Search for the cell housing the specified text and yield its [x, y] center coordinate. 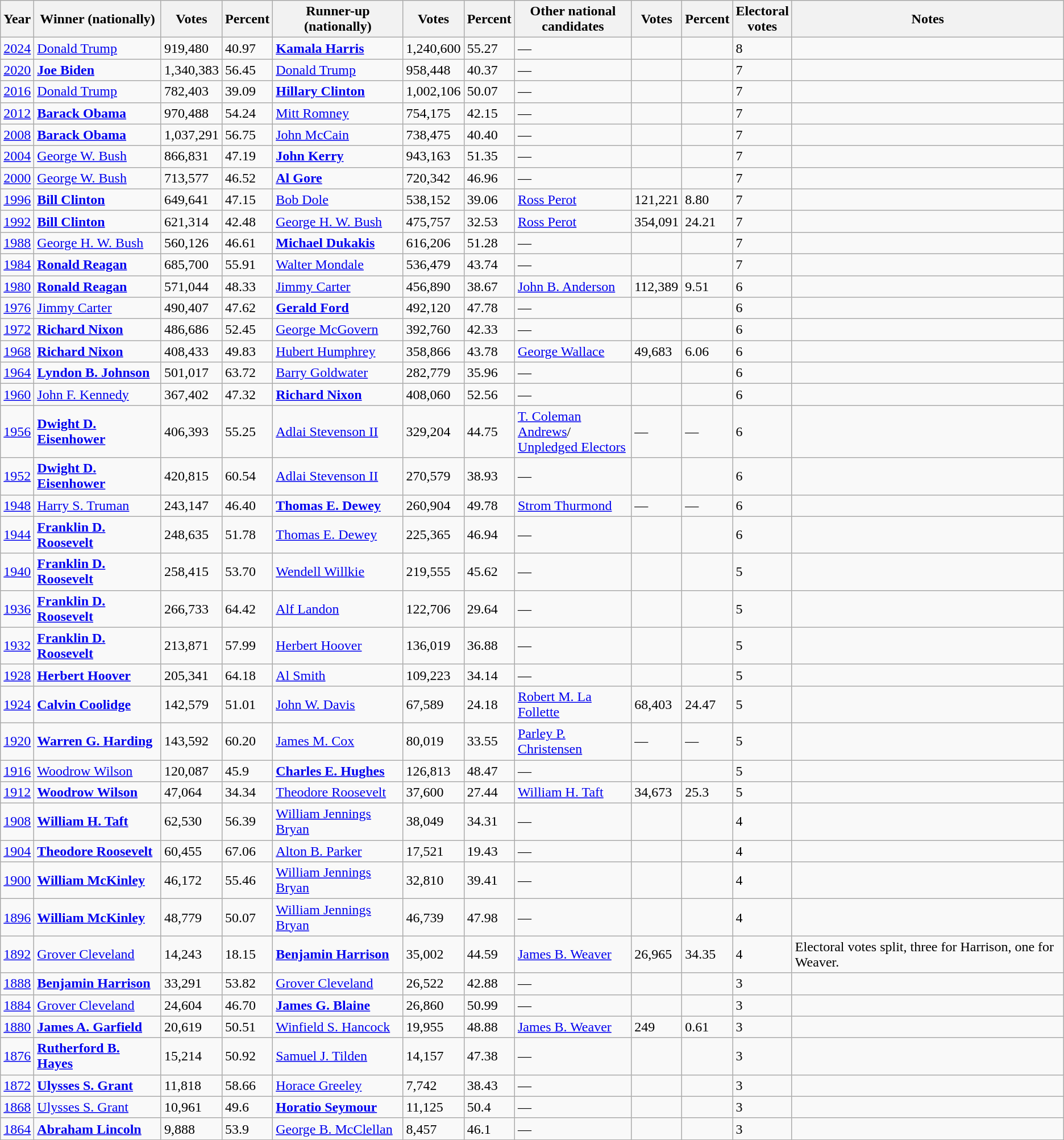
621,314 [191, 221]
38.67 [489, 286]
20,619 [191, 1027]
2008 [17, 135]
46,739 [433, 918]
39.06 [489, 200]
Walter Mondale [338, 264]
1964 [17, 373]
38.43 [489, 1085]
67.06 [247, 851]
1960 [17, 395]
Hubert Humphrey [338, 351]
24,604 [191, 1005]
47.78 [489, 308]
26,860 [433, 1005]
571,044 [191, 286]
6.06 [707, 351]
25.3 [707, 793]
26,522 [433, 984]
Alf Landon [338, 608]
1,037,291 [191, 135]
Abraham Lincoln [98, 1129]
456,890 [433, 286]
205,341 [191, 675]
John Kerry [338, 156]
754,175 [433, 113]
Michael Dukakis [338, 243]
1956 [17, 432]
43.74 [489, 264]
358,866 [433, 351]
38.93 [489, 476]
60.54 [247, 476]
866,831 [191, 156]
Calvin Coolidge [98, 704]
1916 [17, 770]
Electoral votes split, three for Harrison, one for Weaver. [928, 954]
1992 [17, 221]
1980 [17, 286]
10,961 [191, 1107]
42.88 [489, 984]
9.51 [707, 286]
24.47 [707, 704]
1944 [17, 534]
536,479 [433, 264]
475,757 [433, 221]
109,223 [433, 675]
47.98 [489, 918]
George McGovern [338, 330]
1892 [17, 954]
1872 [17, 1085]
47.15 [247, 200]
738,475 [433, 135]
1864 [17, 1129]
Electoralvotes [762, 19]
408,060 [433, 395]
39.41 [489, 880]
George Wallace [573, 351]
Al Gore [338, 178]
1876 [17, 1056]
1928 [17, 675]
248,635 [191, 534]
56.45 [247, 70]
42.33 [489, 330]
34.34 [247, 793]
1948 [17, 505]
408,433 [191, 351]
45.62 [489, 572]
60,455 [191, 851]
49.78 [489, 505]
53.9 [247, 1129]
50.99 [489, 1005]
Winfield S. Hancock [338, 1027]
55.91 [247, 264]
Barry Goldwater [338, 373]
112,389 [657, 286]
120,087 [191, 770]
Other nationalcandidates [573, 19]
47.38 [489, 1056]
33.55 [489, 741]
29.64 [489, 608]
8 [762, 48]
970,488 [191, 113]
126,813 [433, 770]
43.78 [489, 351]
Notes [928, 19]
1988 [17, 243]
392,760 [433, 330]
James A. Garfield [98, 1027]
John F. Kennedy [98, 395]
39.09 [247, 92]
40.37 [489, 70]
142,579 [191, 704]
Mitt Romney [338, 113]
1904 [17, 851]
9,888 [191, 1129]
40.97 [247, 48]
Wendell Willkie [338, 572]
51.28 [489, 243]
50.4 [489, 1107]
51.35 [489, 156]
Kamala Harris [338, 48]
143,592 [191, 741]
2024 [17, 48]
53.82 [247, 984]
1936 [17, 608]
49.83 [247, 351]
64.42 [247, 608]
63.72 [247, 373]
68,403 [657, 704]
47.32 [247, 395]
42.48 [247, 221]
52.56 [489, 395]
8.80 [707, 200]
Runner-up (nationally) [338, 19]
51.01 [247, 704]
35.96 [489, 373]
Al Smith [338, 675]
Harry S. Truman [98, 505]
46.52 [247, 178]
55.27 [489, 48]
John B. Anderson [573, 286]
367,402 [191, 395]
1920 [17, 741]
55.25 [247, 432]
58.66 [247, 1085]
46.1 [489, 1129]
136,019 [433, 646]
44.59 [489, 954]
0.61 [707, 1027]
56.75 [247, 135]
T. Coleman Andrews/Unpledged Electors [573, 432]
36.88 [489, 646]
1924 [17, 704]
34.31 [489, 822]
1900 [17, 880]
2004 [17, 156]
1896 [17, 918]
18.15 [247, 954]
John McCain [338, 135]
685,700 [191, 264]
420,815 [191, 476]
329,204 [433, 432]
38,049 [433, 822]
19.43 [489, 851]
James G. Blaine [338, 1005]
60.20 [247, 741]
48.88 [489, 1027]
258,415 [191, 572]
51.78 [247, 534]
260,904 [433, 505]
47.19 [247, 156]
943,163 [433, 156]
47.62 [247, 308]
1868 [17, 1107]
219,555 [433, 572]
47,064 [191, 793]
53.70 [247, 572]
56.39 [247, 822]
1880 [17, 1027]
14,157 [433, 1056]
32,810 [433, 880]
560,126 [191, 243]
2020 [17, 70]
John W. Davis [338, 704]
282,779 [433, 373]
Bob Dole [338, 200]
1,002,106 [433, 92]
57.99 [247, 646]
2016 [17, 92]
40.40 [489, 135]
33,291 [191, 984]
1884 [17, 1005]
62,530 [191, 822]
37,600 [433, 793]
50.51 [247, 1027]
720,342 [433, 178]
1940 [17, 572]
958,448 [433, 70]
54.24 [247, 113]
24.18 [489, 704]
46.70 [247, 1005]
1912 [17, 793]
122,706 [433, 608]
Alton B. Parker [338, 851]
34.35 [707, 954]
1996 [17, 200]
11,125 [433, 1107]
48,779 [191, 918]
14,243 [191, 954]
Hillary Clinton [338, 92]
11,818 [191, 1085]
616,206 [433, 243]
1972 [17, 330]
1976 [17, 308]
919,480 [191, 48]
249 [657, 1027]
46.61 [247, 243]
270,579 [433, 476]
782,403 [191, 92]
Winner (nationally) [98, 19]
1,340,383 [191, 70]
64.18 [247, 675]
501,017 [191, 373]
46,172 [191, 880]
213,871 [191, 646]
17,521 [433, 851]
406,393 [191, 432]
Horatio Seymour [338, 1107]
42.15 [489, 113]
1,240,600 [433, 48]
538,152 [433, 200]
19,955 [433, 1027]
George B. McClellan [338, 1129]
490,407 [191, 308]
50.92 [247, 1056]
46.96 [489, 178]
Robert M. La Follette [573, 704]
266,733 [191, 608]
55.46 [247, 880]
354,091 [657, 221]
Strom Thurmond [573, 505]
121,221 [657, 200]
44.75 [489, 432]
Samuel J. Tilden [338, 1056]
Rutherford B. Hayes [98, 1056]
8,457 [433, 1129]
Parley P. Christensen [573, 741]
67,589 [433, 704]
Year [17, 19]
35,002 [433, 954]
48.33 [247, 286]
Gerald Ford [338, 308]
2000 [17, 178]
24.21 [707, 221]
27.44 [489, 793]
45.9 [247, 770]
15,214 [191, 1056]
32.53 [489, 221]
486,686 [191, 330]
225,365 [433, 534]
Horace Greeley [338, 1085]
James M. Cox [338, 741]
49.6 [247, 1107]
1932 [17, 646]
243,147 [191, 505]
26,965 [657, 954]
46.94 [489, 534]
492,120 [433, 308]
Lyndon B. Johnson [98, 373]
713,577 [191, 178]
649,641 [191, 200]
1952 [17, 476]
7,742 [433, 1085]
Joe Biden [98, 70]
1984 [17, 264]
1968 [17, 351]
49,683 [657, 351]
Charles E. Hughes [338, 770]
1908 [17, 822]
48.47 [489, 770]
Warren G. Harding [98, 741]
80,019 [433, 741]
34.14 [489, 675]
34,673 [657, 793]
52.45 [247, 330]
1888 [17, 984]
46.40 [247, 505]
2012 [17, 113]
